Determine the (x, y) coordinate at the center of the cell enclosing the given text.  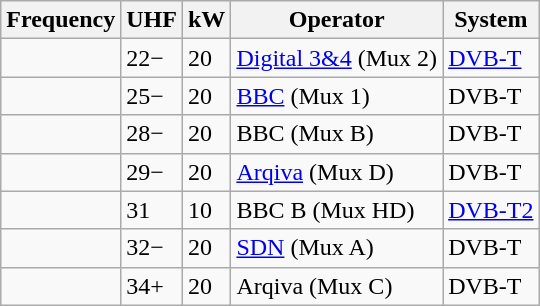
DVB-T2 (491, 210)
BBC (Mux B) (337, 134)
Operator (337, 20)
29− (152, 172)
Arqiva (Mux D) (337, 172)
25− (152, 96)
22− (152, 58)
System (491, 20)
SDN (Mux A) (337, 248)
Digital 3&4 (Mux 2) (337, 58)
Frequency (61, 20)
kW (206, 20)
34+ (152, 286)
28− (152, 134)
UHF (152, 20)
BBC (Mux 1) (337, 96)
10 (206, 210)
BBC B (Mux HD) (337, 210)
Arqiva (Mux C) (337, 286)
32− (152, 248)
31 (152, 210)
